From the cell containing the given text, extract its center point as (x, y) coordinate. 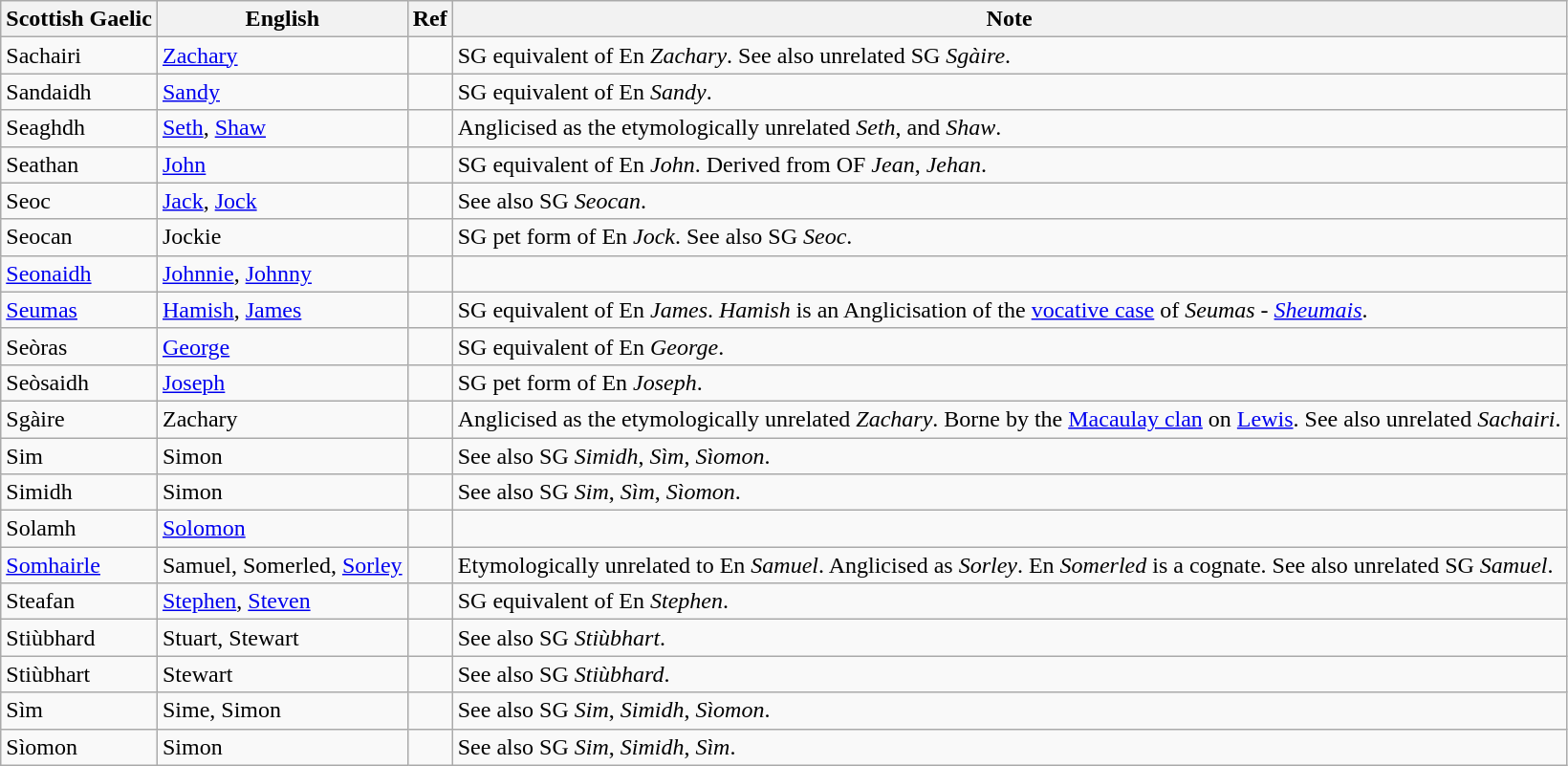
Simidh (79, 492)
John (282, 164)
Solomon (282, 529)
Seoc (79, 201)
Stewart (282, 674)
Jockie (282, 237)
SG pet form of En Joseph. (1010, 383)
Seòras (79, 346)
Sime, Simon (282, 711)
Note (1010, 19)
Seumas (79, 310)
Somhairle (79, 565)
Ref (430, 19)
Solamh (79, 529)
Seocan (79, 237)
Johnnie, Johnny (282, 274)
Seathan (79, 164)
SG equivalent of En John. Derived from OF Jean, Jehan. (1010, 164)
Sim (79, 456)
Seth, Shaw (282, 128)
Stiùbhard (79, 638)
See also SG Stiùbhard. (1010, 674)
Sachairi (79, 55)
Hamish, James (282, 310)
See also SG Sim, Simidh, Sìm. (1010, 747)
SG equivalent of En James. Hamish is an Anglicisation of the vocative case of Seumas - Sheumais. (1010, 310)
Joseph (282, 383)
See also SG Seocan. (1010, 201)
Stephen, Steven (282, 602)
See also SG Simidh, Sìm, Sìomon. (1010, 456)
Seòsaidh (79, 383)
Sìm (79, 711)
Scottish Gaelic (79, 19)
Jack, Jock (282, 201)
Anglicised as the etymologically unrelated Zachary. Borne by the Macaulay clan on Lewis. See also unrelated Sachairi. (1010, 419)
SG pet form of En Jock. See also SG Seoc. (1010, 237)
Seaghdh (79, 128)
Anglicised as the etymologically unrelated Seth, and Shaw. (1010, 128)
Stiùbhart (79, 674)
SG equivalent of En Zachary. See also unrelated SG Sgàire. (1010, 55)
Sìomon (79, 747)
Samuel, Somerled, Sorley (282, 565)
Sandaidh (79, 92)
SG equivalent of En Sandy. (1010, 92)
Sgàire (79, 419)
SG equivalent of En Stephen. (1010, 602)
See also SG Stiùbhart. (1010, 638)
Steafan (79, 602)
See also SG Sim, Sìm, Sìomon. (1010, 492)
English (282, 19)
SG equivalent of En George. (1010, 346)
Sandy (282, 92)
Stuart, Stewart (282, 638)
George (282, 346)
Seonaidh (79, 274)
See also SG Sim, Simidh, Sìomon. (1010, 711)
Etymologically unrelated to En Samuel. Anglicised as Sorley. En Somerled is a cognate. See also unrelated SG Samuel. (1010, 565)
